For the text-containing cell, return its midpoint in [x, y] coordinate format. 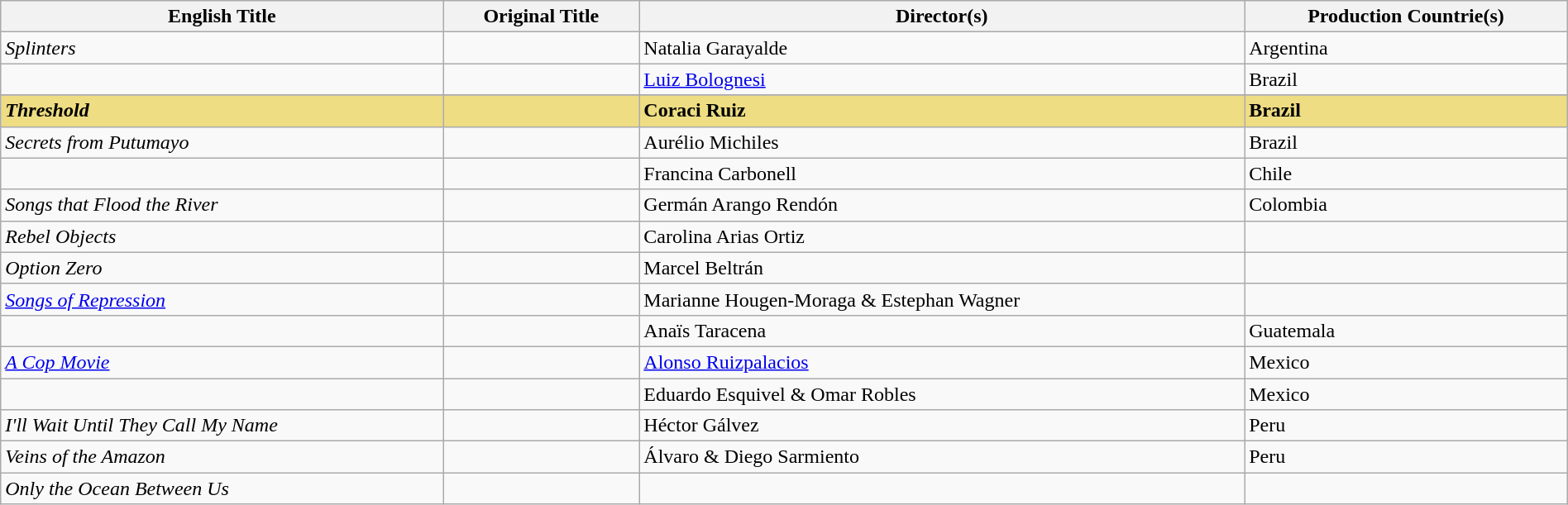
Luiz Bolognesi [942, 79]
Natalia Garayalde [942, 48]
Songs of Repression [222, 299]
Only the Ocean Between Us [222, 488]
Production Countrie(s) [1406, 17]
Option Zero [222, 268]
Songs that Flood the River [222, 205]
Original Title [541, 17]
Threshold [222, 111]
Guatemala [1406, 331]
Secrets from Putumayo [222, 142]
I'll Wait Until They Call My Name [222, 426]
Eduardo Esquivel & Omar Robles [942, 394]
Coraci Ruiz [942, 111]
Colombia [1406, 205]
Marcel Beltrán [942, 268]
Anaïs Taracena [942, 331]
Álvaro & Diego Sarmiento [942, 457]
Aurélio Michiles [942, 142]
Francina Carbonell [942, 174]
Alonso Ruizpalacios [942, 362]
Marianne Hougen-Moraga & Estephan Wagner [942, 299]
Argentina [1406, 48]
Héctor Gálvez [942, 426]
English Title [222, 17]
Rebel Objects [222, 236]
A Cop Movie [222, 362]
Splinters [222, 48]
Chile [1406, 174]
Germán Arango Rendón [942, 205]
Carolina Arias Ortiz [942, 236]
Veins of the Amazon [222, 457]
Director(s) [942, 17]
